From the cell containing the given text, extract its center point as [X, Y] coordinate. 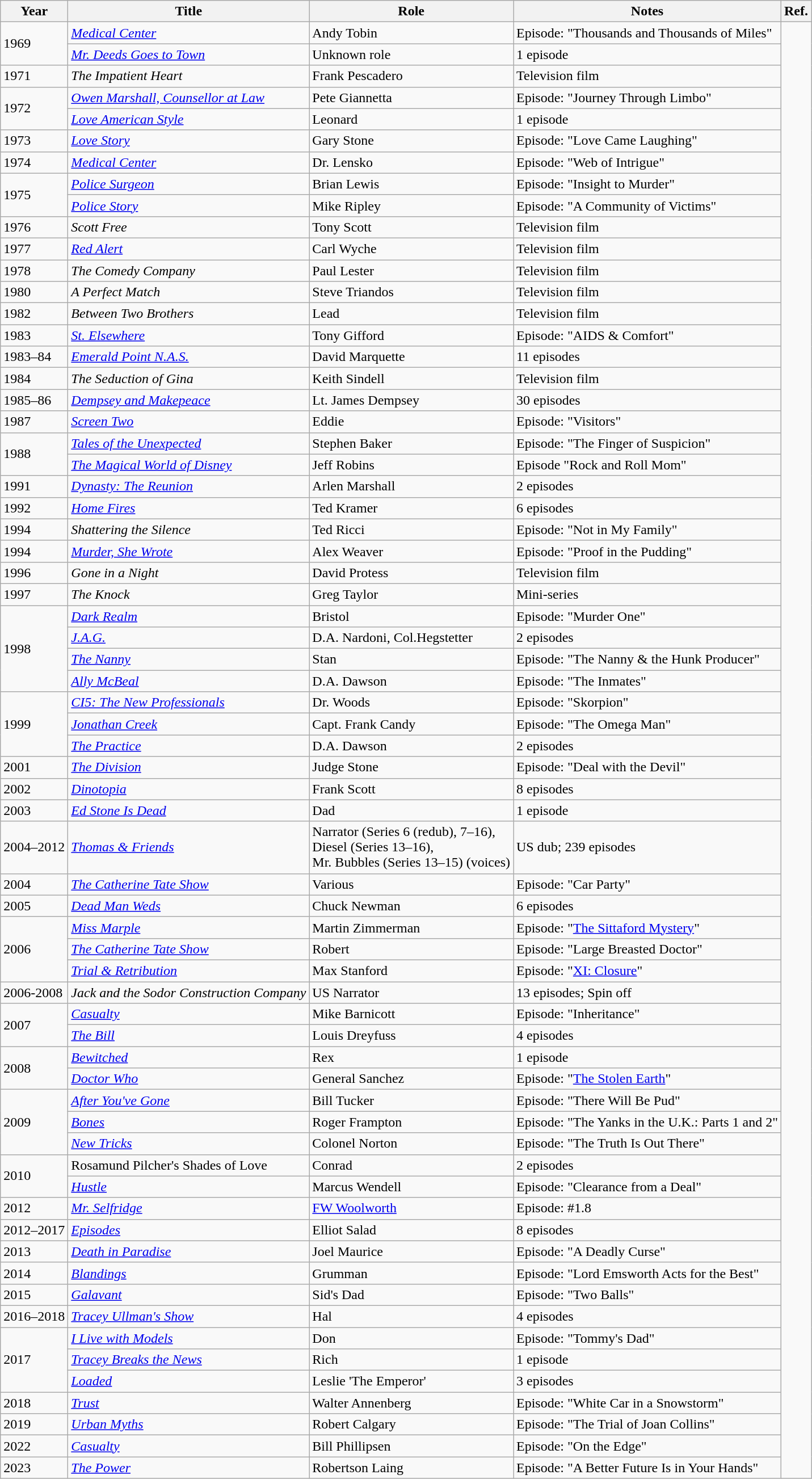
Dynasty: The Reunion [188, 486]
Elliot Salad [411, 1230]
David Protess [411, 573]
Paul Lester [411, 271]
Keith Sindell [411, 379]
1988 [34, 454]
Mike Ripley [411, 205]
Carl Wyche [411, 249]
2006-2008 [34, 993]
1985–86 [34, 400]
2012 [34, 1208]
Episode: "The Yanks in the U.K.: Parts 1 and 2" [647, 1122]
The Impatient Heart [188, 76]
J.A.G. [188, 638]
Notes [647, 11]
Death in Paradise [188, 1251]
Episode: "On the Edge" [647, 1446]
Episode: "Journey Through Limbo" [647, 98]
Rosamund Pilcher's Shades of Love [188, 1165]
Bill Phillipsen [411, 1446]
Capt. Frank Candy [411, 724]
Emerald Point N.A.S. [188, 357]
2005 [34, 906]
Dinotopia [188, 789]
Narrator (Series 6 (redub), 7–16), Diesel (Series 13–16), Mr. Bubbles (Series 13–15) (voices) [411, 847]
Episode: "Car Party" [647, 884]
Steve Triandos [411, 292]
Ally McBeal [188, 681]
Dark Realm [188, 616]
Episode: "Insight to Murder" [647, 184]
11 episodes [647, 357]
Episode: "Thousands and Thousands of Miles" [647, 33]
St. Elsewhere [188, 335]
Episode: "Murder One" [647, 616]
1982 [34, 314]
Galavant [188, 1295]
Jeff Robins [411, 465]
1969 [34, 44]
Bewitched [188, 1057]
Alex Weaver [411, 551]
1999 [34, 724]
Tracey Ullman's Show [188, 1316]
Jonathan Creek [188, 724]
1978 [34, 271]
Robert [411, 949]
Blandings [188, 1273]
2014 [34, 1273]
Episode: "Web of Intrigue" [647, 162]
A Perfect Match [188, 292]
Episode: "A Community of Victims" [647, 205]
Episode: "Proof in the Pudding" [647, 551]
1976 [34, 227]
Marcus Wendell [411, 1187]
Trial & Retribution [188, 970]
Bones [188, 1122]
Dempsey and Makepeace [188, 400]
Episode: "Tommy's Dad" [647, 1338]
Scott Free [188, 227]
Miss Marple [188, 927]
2003 [34, 810]
2022 [34, 1446]
2004 [34, 884]
Owen Marshall, Counsellor at Law [188, 98]
The Seduction of Gina [188, 379]
The Nanny [188, 659]
CI5: The New Professionals [188, 703]
General Sanchez [411, 1079]
Episode "Rock and Roll Mom" [647, 465]
Ted Ricci [411, 530]
Doctor Who [188, 1079]
Episode: "Love Came Laughing" [647, 141]
Rich [411, 1360]
Stan [411, 659]
Tony Scott [411, 227]
Role [411, 11]
Title [188, 11]
After You've Gone [188, 1100]
Love American Style [188, 119]
Dr. Lensko [411, 162]
Episode: "Large Breasted Doctor" [647, 949]
Dr. Woods [411, 703]
2006 [34, 949]
Stephen Baker [411, 443]
Leonard [411, 119]
Joel Maurice [411, 1251]
13 episodes; Spin off [647, 993]
Episode: "XI: Closure" [647, 970]
1975 [34, 195]
Jack and the Sodor Construction Company [188, 993]
2008 [34, 1068]
Dead Man Weds [188, 906]
Episode: "The Nanny & the Hunk Producer" [647, 659]
1971 [34, 76]
1984 [34, 379]
Rex [411, 1057]
Episode: "Inheritance" [647, 1014]
Year [34, 11]
Episode: "AIDS & Comfort" [647, 335]
1997 [34, 594]
Judge Stone [411, 767]
1992 [34, 508]
Mr. Deeds Goes to Town [188, 54]
Episode: "The Trial of Joan Collins" [647, 1425]
The Magical World of Disney [188, 465]
Robertson Laing [411, 1468]
Screen Two [188, 422]
1983 [34, 335]
Martin Zimmerman [411, 927]
FW Woolworth [411, 1208]
2004–2012 [34, 847]
3 episodes [647, 1381]
Frank Scott [411, 789]
Colonel Norton [411, 1144]
Don [411, 1338]
Police Story [188, 205]
2015 [34, 1295]
Episode: "The Inmates" [647, 681]
Episode: "Not in My Family" [647, 530]
Home Fires [188, 508]
Andy Tobin [411, 33]
Episode: "Clearance from a Deal" [647, 1187]
2018 [34, 1403]
I Live with Models [188, 1338]
Robert Calgary [411, 1425]
2001 [34, 767]
Police Surgeon [188, 184]
2002 [34, 789]
Episode: "Lord Emsworth Acts for the Best" [647, 1273]
2016–2018 [34, 1316]
1983–84 [34, 357]
Red Alert [188, 249]
1974 [34, 162]
1987 [34, 422]
2017 [34, 1359]
1996 [34, 573]
Bill Tucker [411, 1100]
2007 [34, 1025]
Episode: "The Stolen Earth" [647, 1079]
D.A. Nardoni, Col.Hegstetter [411, 638]
Mini-series [647, 594]
Arlen Marshall [411, 486]
Episode: "Visitors" [647, 422]
Bristol [411, 616]
The Knock [188, 594]
Walter Annenberg [411, 1403]
Hal [411, 1316]
The Bill [188, 1036]
Tony Gifford [411, 335]
Mr. Selfridge [188, 1208]
US dub; 239 episodes [647, 847]
Pete Giannetta [411, 98]
Mike Barnicott [411, 1014]
Greg Taylor [411, 594]
Love Story [188, 141]
Shattering the Silence [188, 530]
Murder, She Wrote [188, 551]
Ed Stone Is Dead [188, 810]
Gary Stone [411, 141]
2012–2017 [34, 1230]
1977 [34, 249]
Episode: "The Sittaford Mystery" [647, 927]
2009 [34, 1122]
Episode: "Deal with the Devil" [647, 767]
Tracey Breaks the News [188, 1360]
Hustle [188, 1187]
2019 [34, 1425]
Max Stanford [411, 970]
Episode: "Skorpion" [647, 703]
30 episodes [647, 400]
Lt. James Dempsey [411, 400]
Trust [188, 1403]
David Marquette [411, 357]
The Power [188, 1468]
Episode: "There Will Be Pud" [647, 1100]
2013 [34, 1251]
Chuck Newman [411, 906]
Grumman [411, 1273]
Episode: "The Omega Man" [647, 724]
Ted Kramer [411, 508]
Episode: "Two Balls" [647, 1295]
Ref. [796, 11]
Episode: "The Finger of Suspicion" [647, 443]
1991 [34, 486]
1973 [34, 141]
Episode: "A Better Future Is in Your Hands" [647, 1468]
Unknown role [411, 54]
Roger Frampton [411, 1122]
Episode: "A Deadly Curse" [647, 1251]
The Division [188, 767]
Tales of the Unexpected [188, 443]
Louis Dreyfuss [411, 1036]
Loaded [188, 1381]
The Practice [188, 746]
2010 [34, 1176]
Gone in a Night [188, 573]
Eddie [411, 422]
Sid's Dad [411, 1295]
2023 [34, 1468]
Leslie 'The Emperor' [411, 1381]
Episode: "White Car in a Snowstorm" [647, 1403]
Between Two Brothers [188, 314]
US Narrator [411, 993]
Thomas & Friends [188, 847]
Episodes [188, 1230]
New Tricks [188, 1144]
Episode: "The Truth Is Out There" [647, 1144]
1972 [34, 108]
Brian Lewis [411, 184]
Conrad [411, 1165]
Dad [411, 810]
1980 [34, 292]
1998 [34, 648]
Episode: #1.8 [647, 1208]
The Comedy Company [188, 271]
Lead [411, 314]
Urban Myths [188, 1425]
Frank Pescadero [411, 76]
Various [411, 884]
